Scan for the cell matching the given text and deliver its (x, y) coordinate at center. 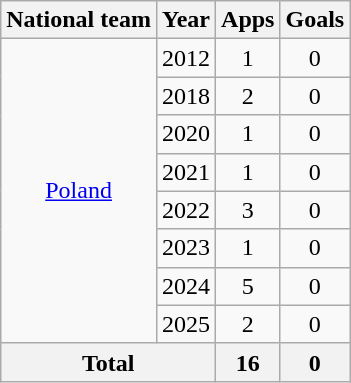
2022 (186, 210)
Total (108, 362)
3 (248, 210)
2025 (186, 324)
Poland (79, 191)
16 (248, 362)
Goals (315, 20)
National team (79, 20)
2012 (186, 58)
2018 (186, 96)
2023 (186, 248)
Year (186, 20)
5 (248, 286)
2024 (186, 286)
2020 (186, 134)
Apps (248, 20)
2021 (186, 172)
